Return (X, Y) of the center of cell containing provided text 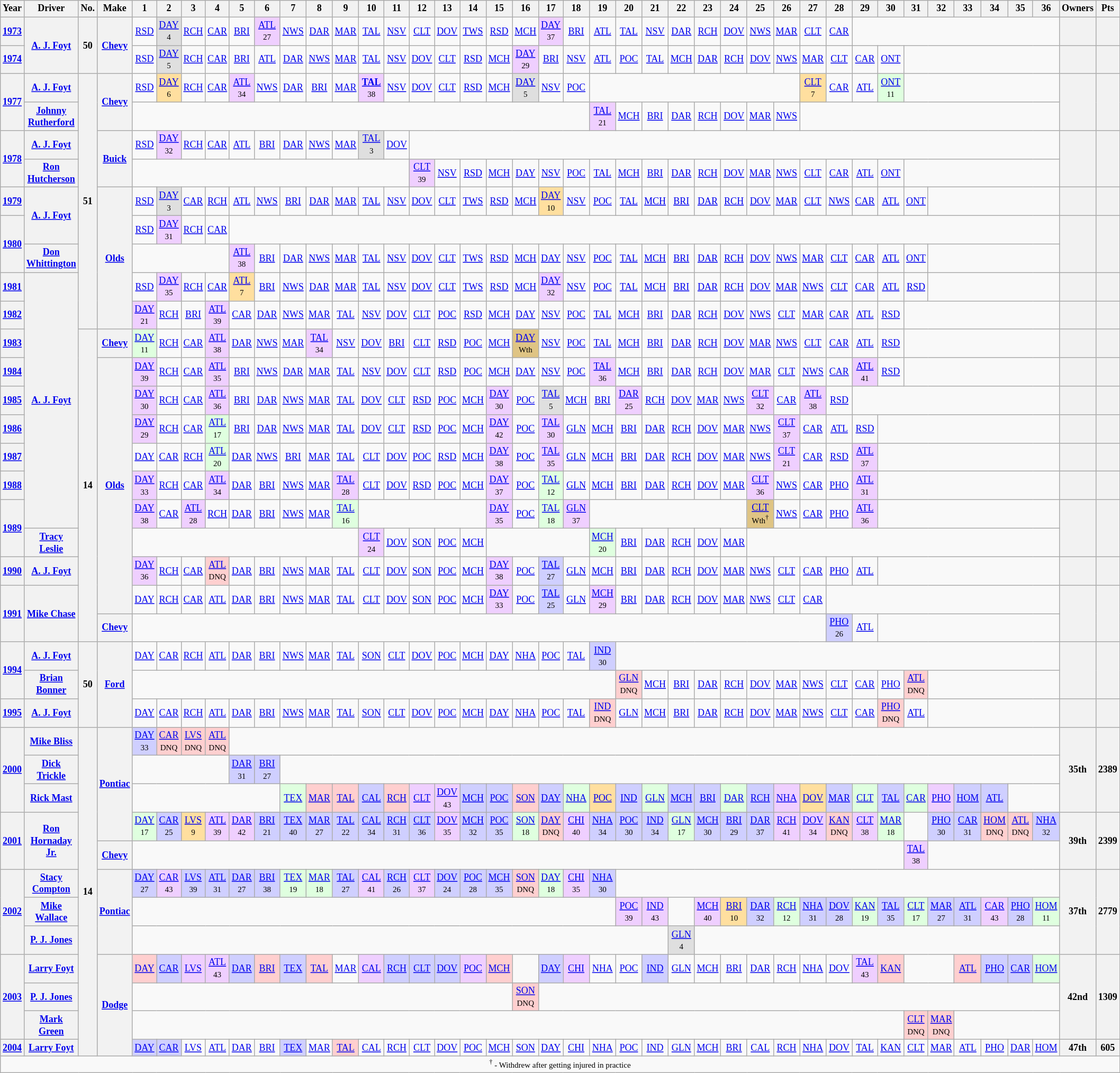
LVS39 (193, 884)
Ron Hutcherson (51, 173)
TAL28 (346, 486)
TAL25 (551, 599)
DOV35 (447, 826)
DAR27 (241, 884)
NHA32 (1046, 826)
TAL5 (551, 401)
DAY21 (144, 315)
SON18 (526, 826)
MCH40 (708, 912)
DOV34 (813, 826)
6 (267, 8)
DOV43 (447, 798)
DAY10 (551, 202)
Rick Mast (51, 798)
CLT17 (916, 912)
CAR31 (968, 826)
NHA31 (813, 912)
DAYDNQ (551, 826)
1981 (13, 287)
1985 (13, 401)
42nd (1078, 997)
DAY36 (144, 571)
IND43 (655, 912)
TAL21 (602, 116)
CLTWth† (760, 514)
35 (1020, 8)
GLN37 (576, 514)
DAR25 (629, 401)
BRI21 (267, 826)
8 (320, 8)
36 (1046, 8)
29 (865, 8)
LVS9 (193, 826)
GLN4 (681, 940)
DAY18 (551, 884)
1973 (13, 31)
4 (218, 8)
1988 (13, 486)
KAN19 (865, 912)
TAL3 (372, 145)
DAY39 (144, 372)
51 (88, 201)
PHO30 (941, 826)
1986 (13, 429)
IND34 (655, 826)
Ford (114, 685)
ATL17 (218, 429)
MARDNQ (941, 1025)
TEX40 (293, 826)
CHI35 (576, 884)
CLT24 (372, 543)
3 (193, 8)
1984 (13, 372)
1979 (13, 202)
POC30 (629, 826)
DAY27 (144, 884)
31 (916, 8)
CLT38 (865, 826)
35th (1078, 769)
2000 (13, 769)
Mike Wallace (51, 912)
37th (1078, 912)
GLN17 (681, 826)
PHO28 (1020, 912)
DAY4 (169, 31)
LVSDNQ (193, 741)
TAL12 (551, 486)
25 (760, 8)
CHI40 (576, 826)
KANDNQ (839, 826)
Driver (51, 8)
1991 (13, 614)
13 (447, 8)
Tracy Leslie (51, 543)
DAY31 (169, 230)
1 (144, 8)
BRI38 (267, 884)
ATL27 (267, 31)
Brian Bonner (51, 685)
2004 (13, 1048)
Make (114, 8)
21 (655, 8)
HOMDNQ (995, 826)
DAY3 (169, 202)
39th (1078, 840)
1990 (13, 571)
PHO26 (839, 628)
Dodge (114, 1005)
DAR31 (241, 770)
33 (968, 8)
CAR25 (169, 826)
34 (995, 8)
MCH35 (499, 884)
CLT32 (760, 401)
24 (734, 8)
7 (293, 8)
HOM11 (1046, 912)
DAY42 (499, 429)
2389 (1107, 769)
TAL34 (320, 343)
20 (629, 8)
605 (1107, 1048)
1309 (1107, 997)
Mark Green (51, 1025)
1995 (13, 713)
ONT11 (891, 88)
DAR37 (760, 826)
ATL35 (218, 372)
TAL43 (865, 969)
5 (241, 8)
CAL34 (372, 826)
RCH31 (397, 826)
DAR42 (241, 826)
TEX19 (293, 884)
† - Withdrew after getting injured in practice (560, 1065)
Pts (1107, 8)
2002 (13, 912)
TAL16 (346, 514)
TAL22 (346, 826)
ATL20 (218, 457)
16 (526, 8)
1989 (13, 528)
47th (1078, 1048)
RCH12 (787, 912)
23 (708, 8)
15 (499, 8)
1977 (13, 102)
22 (681, 8)
Johnny Rutherford (51, 116)
ATL41 (865, 372)
Stacy Compton (51, 884)
IND30 (602, 656)
12 (422, 8)
No. (88, 8)
27 (813, 8)
2001 (13, 840)
CAL41 (372, 884)
RCH26 (397, 884)
POC35 (499, 826)
Mike Bliss (51, 741)
30 (891, 8)
MCH20 (602, 543)
2779 (1107, 912)
1987 (13, 457)
1983 (13, 343)
DAY17 (144, 826)
Year (13, 8)
11 (397, 8)
GLNDNQ (629, 685)
DAY6 (169, 88)
MCH30 (708, 826)
2 (169, 8)
28 (839, 8)
Don Whittington (51, 258)
Buick (114, 159)
1982 (13, 315)
CARDNQ (169, 741)
2399 (1107, 840)
INDDNQ (602, 713)
1974 (13, 60)
TAL30 (551, 429)
TAL36 (602, 372)
ATL28 (193, 514)
TAL18 (551, 514)
1994 (13, 670)
1980 (13, 244)
RCH41 (787, 826)
DAYWth (526, 343)
19 (602, 8)
CLT21 (787, 457)
10 (372, 8)
18 (576, 8)
ATL43 (218, 969)
DOV24 (447, 884)
Mike Chase (51, 614)
DAY11 (144, 343)
32 (941, 8)
9 (346, 8)
PHODNQ (891, 713)
BRI29 (734, 826)
Owners (1078, 8)
ATL7 (241, 287)
NHA34 (602, 826)
NHA30 (602, 884)
MCH29 (602, 599)
BRI27 (267, 770)
26 (787, 8)
17 (551, 8)
CLT7 (813, 88)
CLTDNQ (916, 1025)
1978 (13, 159)
POC39 (629, 912)
BRI10 (734, 912)
DAR32 (760, 912)
CLT39 (422, 173)
ATL37 (865, 457)
Ron Hornaday Jr. (51, 840)
MCH32 (473, 826)
2003 (13, 997)
Dick Trickle (51, 770)
DOV28 (839, 912)
POC28 (473, 884)
